Return [x, y] of the center of cell containing provided text 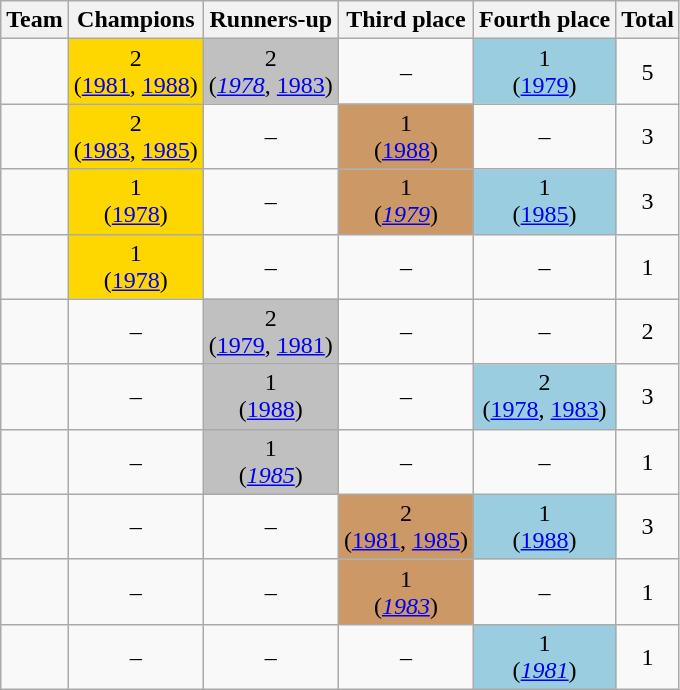
2 [648, 332]
Team [35, 20]
5 [648, 72]
2(1979, 1981) [270, 332]
2(1981, 1988) [136, 72]
Runners-up [270, 20]
2(1983, 1985) [136, 136]
Fourth place [544, 20]
1(1983) [406, 592]
Champions [136, 20]
Third place [406, 20]
2(1981, 1985) [406, 526]
1(1981) [544, 656]
Total [648, 20]
